Return [X, Y] of the center of cell containing provided text 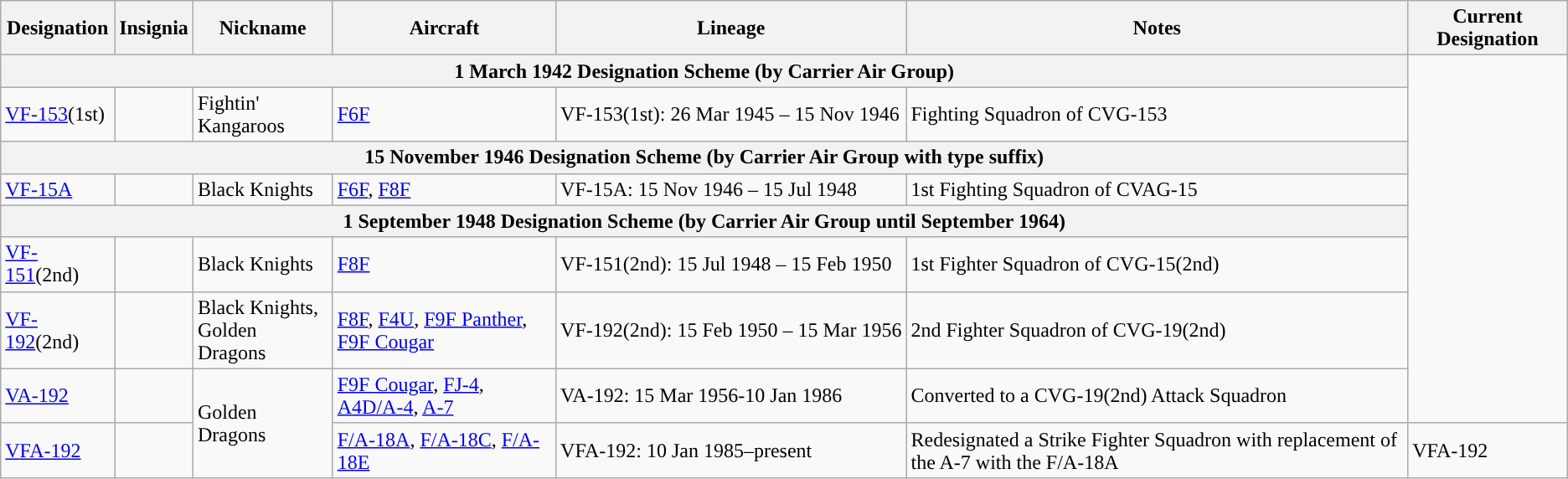
F9F Cougar, FJ-4, A4D/A-4, A-7 [444, 395]
VF-192(2nd) [58, 330]
1 March 1942 Designation Scheme (by Carrier Air Group) [704, 71]
Golden Dragons [263, 423]
1 September 1948 Designation Scheme (by Carrier Air Group until September 1964) [704, 221]
Converted to a CVG-19(2nd) Attack Squadron [1158, 395]
F8F, F4U, F9F Panther, F9F Cougar [444, 330]
Insignia [154, 28]
F8F [444, 265]
Lineage [731, 28]
Redesignated a Strike Fighter Squadron with replacement of the A-7 with the F/A-18A [1158, 451]
15 November 1946 Designation Scheme (by Carrier Air Group with type suffix) [704, 157]
1st Fighting Squadron of CVAG-15 [1158, 189]
VF-151(2nd): 15 Jul 1948 – 15 Feb 1950 [731, 265]
2nd Fighter Squadron of CVG-19(2nd) [1158, 330]
Nickname [263, 28]
Aircraft [444, 28]
VF-153(1st) [58, 114]
1st Fighter Squadron of CVG-15(2nd) [1158, 265]
VF-192(2nd): 15 Feb 1950 – 15 Mar 1956 [731, 330]
VFA-192: 10 Jan 1985–present [731, 451]
F6F, F8F [444, 189]
Fightin' Kangaroos [263, 114]
F6F [444, 114]
VF-15A: 15 Nov 1946 – 15 Jul 1948 [731, 189]
Current Designation [1488, 28]
VF-151(2nd) [58, 265]
VA-192 [58, 395]
VF-153(1st): 26 Mar 1945 – 15 Nov 1946 [731, 114]
VA-192: 15 Mar 1956-10 Jan 1986 [731, 395]
VF-15A [58, 189]
Designation [58, 28]
Notes [1158, 28]
Fighting Squadron of CVG-153 [1158, 114]
Black Knights,Golden Dragons [263, 330]
F/A-18A, F/A-18C, F/A-18E [444, 451]
